Output the (x, y) coordinate of the center of the cell containing the given text.  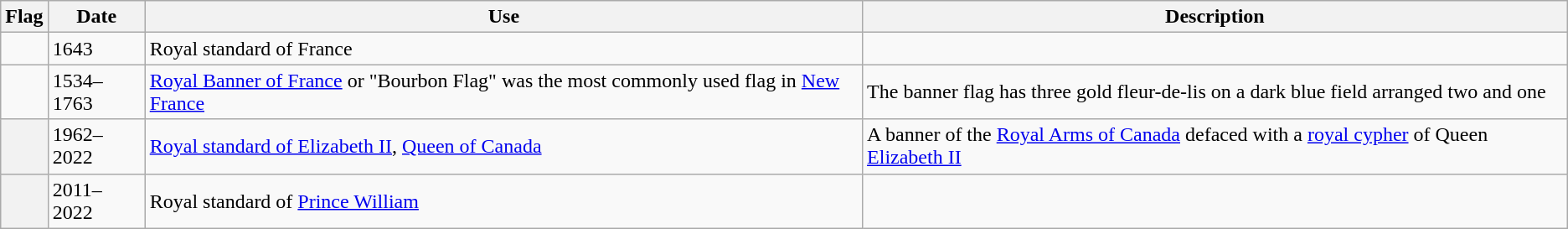
Description (1215, 17)
1643 (96, 49)
Date (96, 17)
1534–1763 (96, 92)
Use (503, 17)
Royal standard of France (503, 49)
Royal standard of Elizabeth II, Queen of Canada (503, 146)
Royal Banner of France or "Bourbon Flag" was the most commonly used flag in New France (503, 92)
1962–2022 (96, 146)
The banner flag has three gold fleur-de-lis on a dark blue field arranged two and one (1215, 92)
2011–2022 (96, 201)
Flag (24, 17)
A banner of the Royal Arms of Canada defaced with a royal cypher of Queen Elizabeth II (1215, 146)
Royal standard of Prince William (503, 201)
